Scan for the cell matching the given text and deliver its [x, y] coordinate at center. 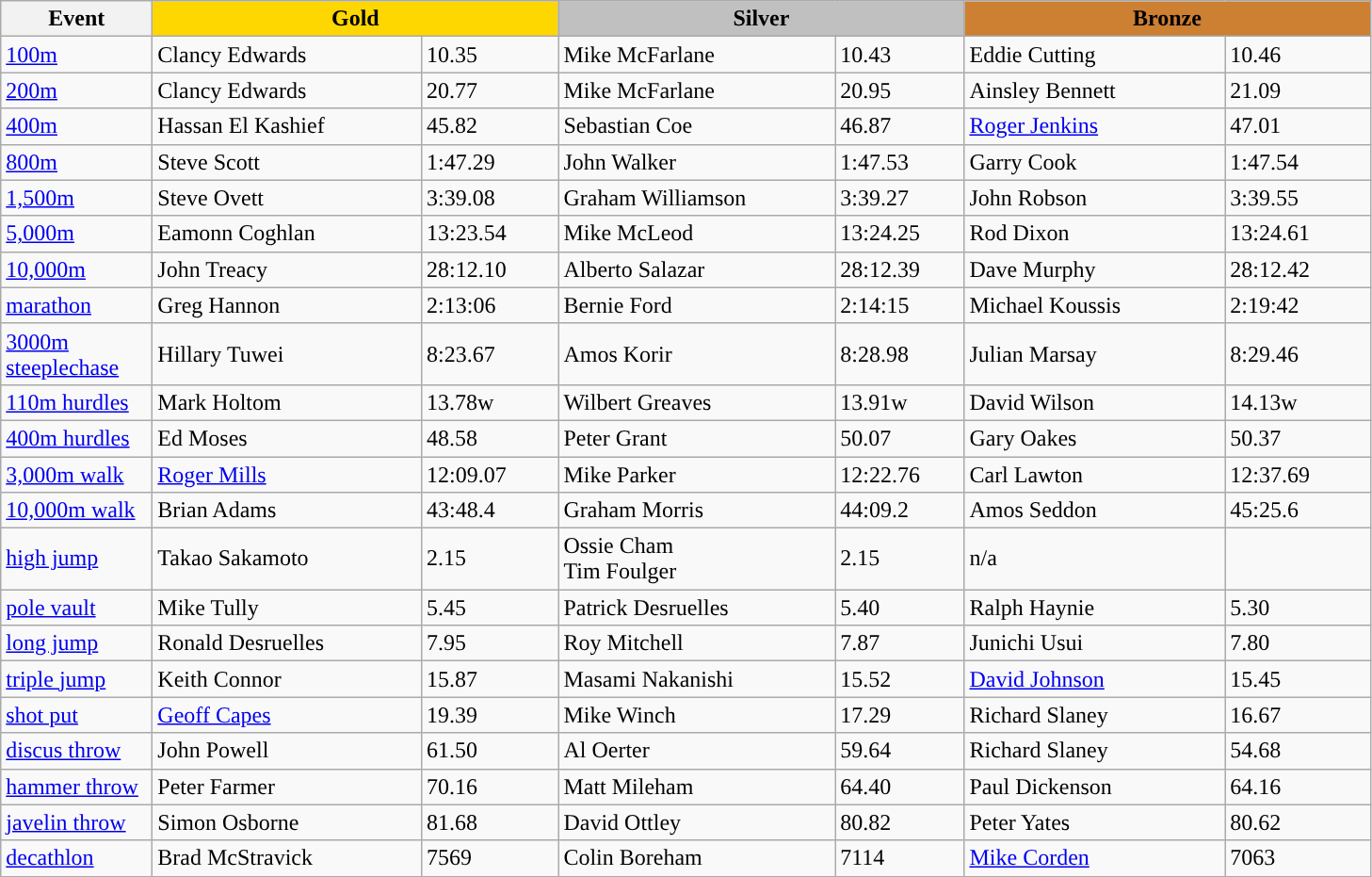
10.35 [490, 55]
Michael Koussis [1094, 305]
1,500m [77, 198]
Patrick Desruelles [697, 608]
Ossie Cham Tim Foulger [697, 560]
3:39.27 [900, 198]
5,000m [77, 234]
Peter Grant [697, 438]
12:37.69 [1298, 474]
hammer throw [77, 787]
1:47.29 [490, 162]
400m [77, 126]
Steve Ovett [287, 198]
Peter Yates [1094, 822]
7569 [490, 858]
47.01 [1298, 126]
Geoff Capes [287, 715]
Dave Murphy [1094, 269]
54.68 [1298, 751]
7063 [1298, 858]
8:28.98 [900, 354]
decathlon [77, 858]
3000m steeplechase [77, 354]
3,000m walk [77, 474]
45.82 [490, 126]
13:23.54 [490, 234]
8:29.46 [1298, 354]
Takao Sakamoto [287, 560]
Sebastian Coe [697, 126]
Matt Mileham [697, 787]
44:09.2 [900, 511]
John Treacy [287, 269]
David Wilson [1094, 402]
Roger Jenkins [1094, 126]
12:09.07 [490, 474]
13.78w [490, 402]
javelin throw [77, 822]
800m [77, 162]
110m hurdles [77, 402]
Eddie Cutting [1094, 55]
12:22.76 [900, 474]
marathon [77, 305]
10.43 [900, 55]
13.91w [900, 402]
Rod Dixon [1094, 234]
7.87 [900, 643]
46.87 [900, 126]
Mike Tully [287, 608]
3:39.08 [490, 198]
400m hurdles [77, 438]
Mike McLeod [697, 234]
48.58 [490, 438]
Mike Corden [1094, 858]
Steve Scott [287, 162]
Al Oerter [697, 751]
shot put [77, 715]
14.13w [1298, 402]
1:47.53 [900, 162]
21.09 [1298, 90]
triple jump [77, 679]
1:47.54 [1298, 162]
Eamonn Coghlan [287, 234]
10.46 [1298, 55]
Alberto Salazar [697, 269]
long jump [77, 643]
20.95 [900, 90]
Colin Boreham [697, 858]
5.45 [490, 608]
20.77 [490, 90]
Peter Farmer [287, 787]
2:19:42 [1298, 305]
59.64 [900, 751]
13:24.61 [1298, 234]
28:12.10 [490, 269]
John Powell [287, 751]
61.50 [490, 751]
Graham Williamson [697, 198]
15.87 [490, 679]
10,000m [77, 269]
80.82 [900, 822]
Mark Holtom [287, 402]
Paul Dickenson [1094, 787]
Mike Winch [697, 715]
Mike Parker [697, 474]
2:13:06 [490, 305]
Carl Lawton [1094, 474]
5.30 [1298, 608]
13:24.25 [900, 234]
n/a [1094, 560]
8:23.67 [490, 354]
Ed Moses [287, 438]
Roy Mitchell [697, 643]
17.29 [900, 715]
15.45 [1298, 679]
7.95 [490, 643]
45:25.6 [1298, 511]
David Johnson [1094, 679]
Amos Seddon [1094, 511]
Amos Korir [697, 354]
7114 [900, 858]
Bernie Ford [697, 305]
16.67 [1298, 715]
50.37 [1298, 438]
Keith Connor [287, 679]
200m [77, 90]
Ainsley Bennett [1094, 90]
Julian Marsay [1094, 354]
David Ottley [697, 822]
43:48.4 [490, 511]
Hillary Tuwei [287, 354]
5.40 [900, 608]
Junichi Usui [1094, 643]
3:39.55 [1298, 198]
28:12.42 [1298, 269]
Simon Osborne [287, 822]
Hassan El Kashief [287, 126]
high jump [77, 560]
discus throw [77, 751]
64.16 [1298, 787]
Silver [761, 19]
John Robson [1094, 198]
10,000m walk [77, 511]
Gary Oakes [1094, 438]
28:12.39 [900, 269]
19.39 [490, 715]
Event [77, 19]
Bronze [1168, 19]
pole vault [77, 608]
Masami Nakanishi [697, 679]
64.40 [900, 787]
2:14:15 [900, 305]
Ronald Desruelles [287, 643]
81.68 [490, 822]
80.62 [1298, 822]
John Walker [697, 162]
Roger Mills [287, 474]
Greg Hannon [287, 305]
Brian Adams [287, 511]
70.16 [490, 787]
15.52 [900, 679]
100m [77, 55]
50.07 [900, 438]
Garry Cook [1094, 162]
7.80 [1298, 643]
Wilbert Greaves [697, 402]
Ralph Haynie [1094, 608]
Brad McStravick [287, 858]
Graham Morris [697, 511]
Gold [356, 19]
